Determine the [x, y] coordinate at the center of the cell enclosing the given text.  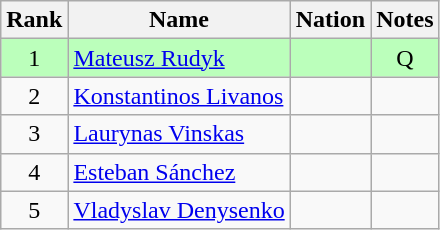
Notes [405, 20]
1 [34, 58]
Name [179, 20]
5 [34, 210]
Nation [330, 20]
Mateusz Rudyk [179, 58]
Konstantinos Livanos [179, 96]
Q [405, 58]
4 [34, 172]
Esteban Sánchez [179, 172]
2 [34, 96]
Vladyslav Denysenko [179, 210]
Rank [34, 20]
3 [34, 134]
Laurynas Vinskas [179, 134]
